Extract the (x, y) coordinate from the center of the cell holding the provided text.  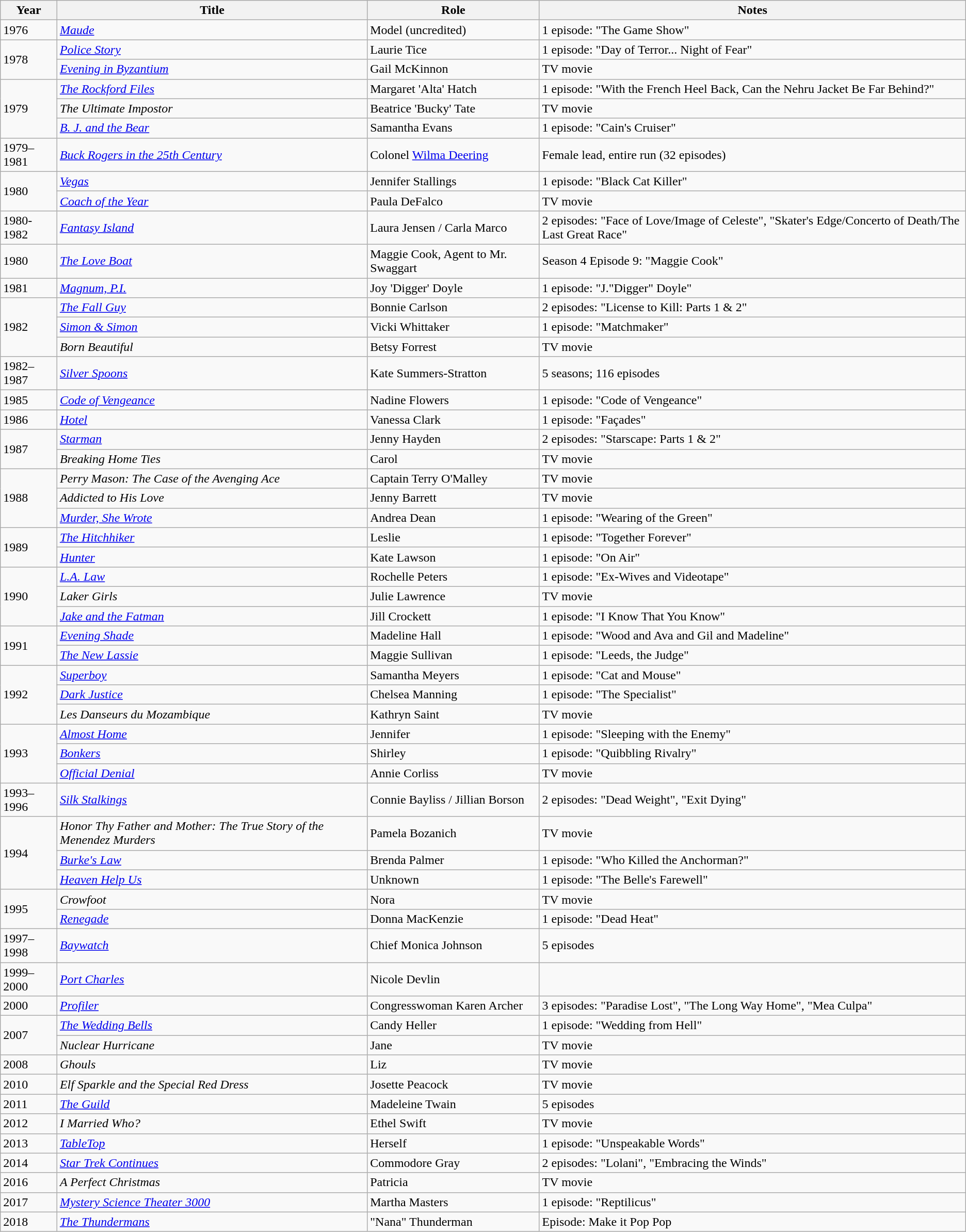
Buck Rogers in the 25th Century (212, 155)
Jane (453, 1045)
1988 (29, 498)
Perry Mason: The Case of the Avenging Ace (212, 478)
Ethel Swift (453, 1124)
1980-1982 (29, 227)
Andrea Dean (453, 518)
TableTop (212, 1143)
Star Trek Continues (212, 1163)
Honor Thy Father and Mother: The True Story of the Menendez Murders (212, 833)
Nadine Flowers (453, 400)
1992 (29, 695)
Silver Spoons (212, 374)
2016 (29, 1182)
2 episodes: "Face of Love/Image of Celeste", "Skater's Edge/Concerto of Death/The Last Great Race" (752, 227)
The Ultimate Impostor (212, 108)
Commodore Gray (453, 1163)
"Nana" Thunderman (453, 1222)
Liz (453, 1065)
The Love Boat (212, 261)
Kate Lawson (453, 557)
1 episode: "The Specialist" (752, 695)
Herself (453, 1143)
Paula DeFalco (453, 201)
Crowfoot (212, 899)
1989 (29, 547)
1985 (29, 400)
The Wedding Bells (212, 1026)
1986 (29, 420)
Jenny Barrett (453, 498)
Baywatch (212, 946)
Burke's Law (212, 860)
1 episode: "Quibbling Rivalry" (752, 754)
Nicole Devlin (453, 979)
Jill Crockett (453, 616)
Evening Shade (212, 636)
Samantha Evans (453, 128)
1997–1998 (29, 946)
Vicki Whittaker (453, 327)
Laker Girls (212, 596)
Samantha Meyers (453, 675)
Donna MacKenzie (453, 919)
Gail McKinnon (453, 69)
Profiler (212, 1006)
2017 (29, 1202)
1 episode: "Wood and Ava and Gil and Madeline" (752, 636)
The Fall Guy (212, 308)
The Hitchhiker (212, 537)
Chief Monica Johnson (453, 946)
Coach of the Year (212, 201)
Laura Jensen / Carla Marco (453, 227)
2014 (29, 1163)
1991 (29, 646)
B. J. and the Bear (212, 128)
Heaven Help Us (212, 879)
The Thundermans (212, 1222)
1 episode: "Sleeping with the Enemy" (752, 734)
1982 (29, 327)
Ghouls (212, 1065)
Born Beautiful (212, 347)
2013 (29, 1143)
Jenny Hayden (453, 439)
1979–1981 (29, 155)
1 episode: "Dead Heat" (752, 919)
Superboy (212, 675)
The New Lassie (212, 655)
Jennifer (453, 734)
Nuclear Hurricane (212, 1045)
Addicted to His Love (212, 498)
2 episodes: "Lolani", "Embracing the Winds" (752, 1163)
1 episode: "Matchmaker" (752, 327)
Chelsea Manning (453, 695)
Code of Vengeance (212, 400)
I Married Who? (212, 1124)
1981 (29, 287)
Julie Lawrence (453, 596)
Captain Terry O'Malley (453, 478)
Vegas (212, 181)
Bonkers (212, 754)
Carol (453, 459)
Kathryn Saint (453, 714)
3 episodes: "Paradise Lost", "The Long Way Home", "Mea Culpa" (752, 1006)
Nora (453, 899)
Port Charles (212, 979)
1 episode: "The Belle's Farewell" (752, 879)
Martha Masters (453, 1202)
Maggie Cook, Agent to Mr. Swaggart (453, 261)
Role (453, 10)
Shirley (453, 754)
1979 (29, 108)
L.A. Law (212, 577)
Episode: Make it Pop Pop (752, 1222)
Almost Home (212, 734)
Colonel Wilma Deering (453, 155)
1 episode: "Ex-Wives and Videotape" (752, 577)
Dark Justice (212, 695)
Congresswoman Karen Archer (453, 1006)
1 episode: "Leeds, the Judge" (752, 655)
Madeleine Twain (453, 1104)
Jennifer Stallings (453, 181)
Hotel (212, 420)
Unknown (453, 879)
1 episode: "On Air" (752, 557)
The Guild (212, 1104)
Silk Stalkings (212, 800)
Vanessa Clark (453, 420)
1 episode: "Cat and Mouse" (752, 675)
1987 (29, 449)
1 episode: "The Game Show" (752, 30)
2000 (29, 1006)
2010 (29, 1084)
Joy 'Digger' Doyle (453, 287)
A Perfect Christmas (212, 1182)
Rochelle Peters (453, 577)
1 episode: "With the French Heel Back, Can the Nehru Jacket Be Far Behind?" (752, 89)
Candy Heller (453, 1026)
Notes (752, 10)
Kate Summers-Stratton (453, 374)
1 episode: "Façades" (752, 420)
Beatrice 'Bucky' Tate (453, 108)
Magnum, P.I. (212, 287)
2007 (29, 1035)
1 episode: "Cain's Cruiser" (752, 128)
Murder, She Wrote (212, 518)
Official Denial (212, 773)
Patricia (453, 1182)
1999–2000 (29, 979)
Margaret 'Alta' Hatch (453, 89)
Renegade (212, 919)
1 episode: "Reptilicus" (752, 1202)
1982–1987 (29, 374)
1 episode: "Wearing of the Green" (752, 518)
Hunter (212, 557)
1 episode: "I Know That You Know" (752, 616)
1 episode: "Code of Vengeance" (752, 400)
Elf Sparkle and the Special Red Dress (212, 1084)
Female lead, entire run (32 episodes) (752, 155)
The Rockford Files (212, 89)
Brenda Palmer (453, 860)
2018 (29, 1222)
Les Danseurs du Mozambique (212, 714)
1 episode: "Together Forever" (752, 537)
1978 (29, 59)
Madeline Hall (453, 636)
Mystery Science Theater 3000 (212, 1202)
Maude (212, 30)
1 episode: "Wedding from Hell" (752, 1026)
Leslie (453, 537)
Police Story (212, 50)
1994 (29, 853)
1993–1996 (29, 800)
Maggie Sullivan (453, 655)
1993 (29, 754)
Starman (212, 439)
Connie Bayliss / Jillian Borson (453, 800)
1990 (29, 596)
2 episodes: "Starscape: Parts 1 & 2" (752, 439)
Title (212, 10)
2008 (29, 1065)
2 episodes: "Dead Weight", "Exit Dying" (752, 800)
Laurie Tice (453, 50)
Josette Peacock (453, 1084)
1995 (29, 909)
2012 (29, 1124)
Fantasy Island (212, 227)
1976 (29, 30)
2 episodes: "License to Kill: Parts 1 & 2" (752, 308)
Annie Corliss (453, 773)
Breaking Home Ties (212, 459)
1 episode: "J."Digger" Doyle" (752, 287)
1 episode: "Black Cat Killer" (752, 181)
1 episode: "Day of Terror... Night of Fear" (752, 50)
Evening in Byzantium (212, 69)
Pamela Bozanich (453, 833)
Year (29, 10)
Betsy Forrest (453, 347)
5 seasons; 116 episodes (752, 374)
Jake and the Fatman (212, 616)
2011 (29, 1104)
Season 4 Episode 9: "Maggie Cook" (752, 261)
1 episode: "Unspeakable Words" (752, 1143)
Bonnie Carlson (453, 308)
Simon & Simon (212, 327)
Model (uncredited) (453, 30)
1 episode: "Who Killed the Anchorman?" (752, 860)
